Find where the given text appears and provide that cell's center as (X, Y) coordinate. 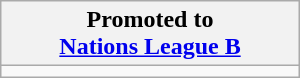
Promoted toNations League B (150, 34)
